Provide the [X, Y] coordinate of the cell's center where the given text is located.  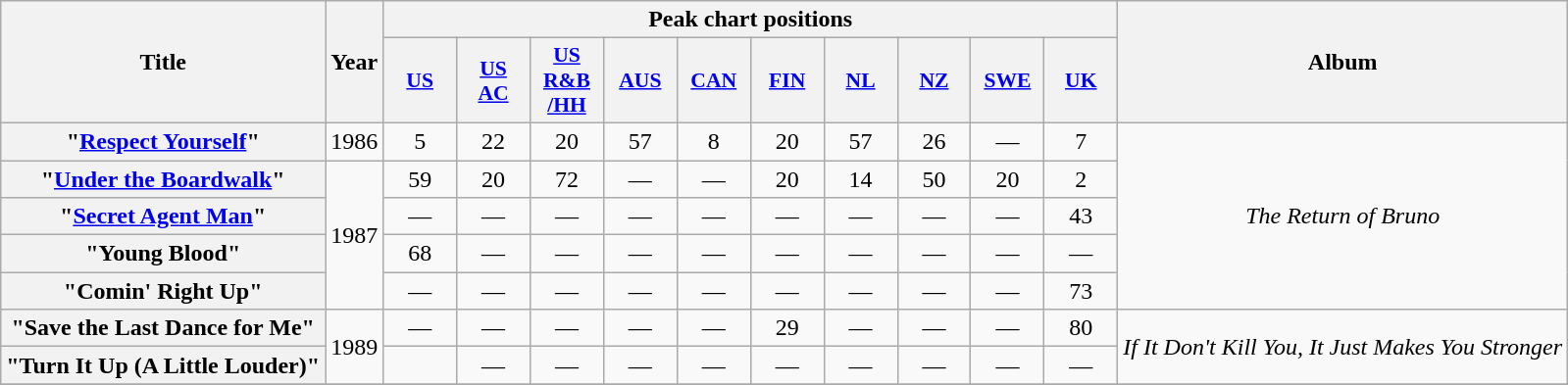
NZ [934, 80]
NL [861, 80]
1987 [355, 235]
"Under the Boardwalk" [163, 179]
59 [420, 179]
UK [1081, 80]
73 [1081, 291]
72 [567, 179]
"Young Blood" [163, 254]
Peak chart positions [751, 20]
USR&B/HH [567, 80]
29 [786, 328]
80 [1081, 328]
50 [934, 179]
26 [934, 141]
"Turn It Up (A Little Louder)" [163, 365]
Title [163, 63]
"Save the Last Dance for Me" [163, 328]
8 [714, 141]
The Return of Bruno [1343, 216]
43 [1081, 217]
2 [1081, 179]
Year [355, 63]
"Secret Agent Man" [163, 217]
"Comin' Right Up" [163, 291]
14 [861, 179]
Album [1343, 63]
22 [494, 141]
SWE [1008, 80]
If It Don't Kill You, It Just Makes You Stronger [1343, 347]
"Respect Yourself" [163, 141]
68 [420, 254]
CAN [714, 80]
AUS [639, 80]
1989 [355, 347]
FIN [786, 80]
USAC [494, 80]
5 [420, 141]
US [420, 80]
7 [1081, 141]
1986 [355, 141]
